Determine the (x, y) coordinate at the center of the cell enclosing the given text.  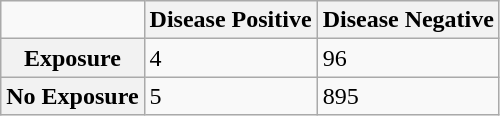
No Exposure (72, 96)
Disease Negative (408, 20)
895 (408, 96)
Disease Positive (230, 20)
Exposure (72, 58)
4 (230, 58)
96 (408, 58)
5 (230, 96)
